Identify which cell holds the provided text, then report its [x, y] central coordinate. 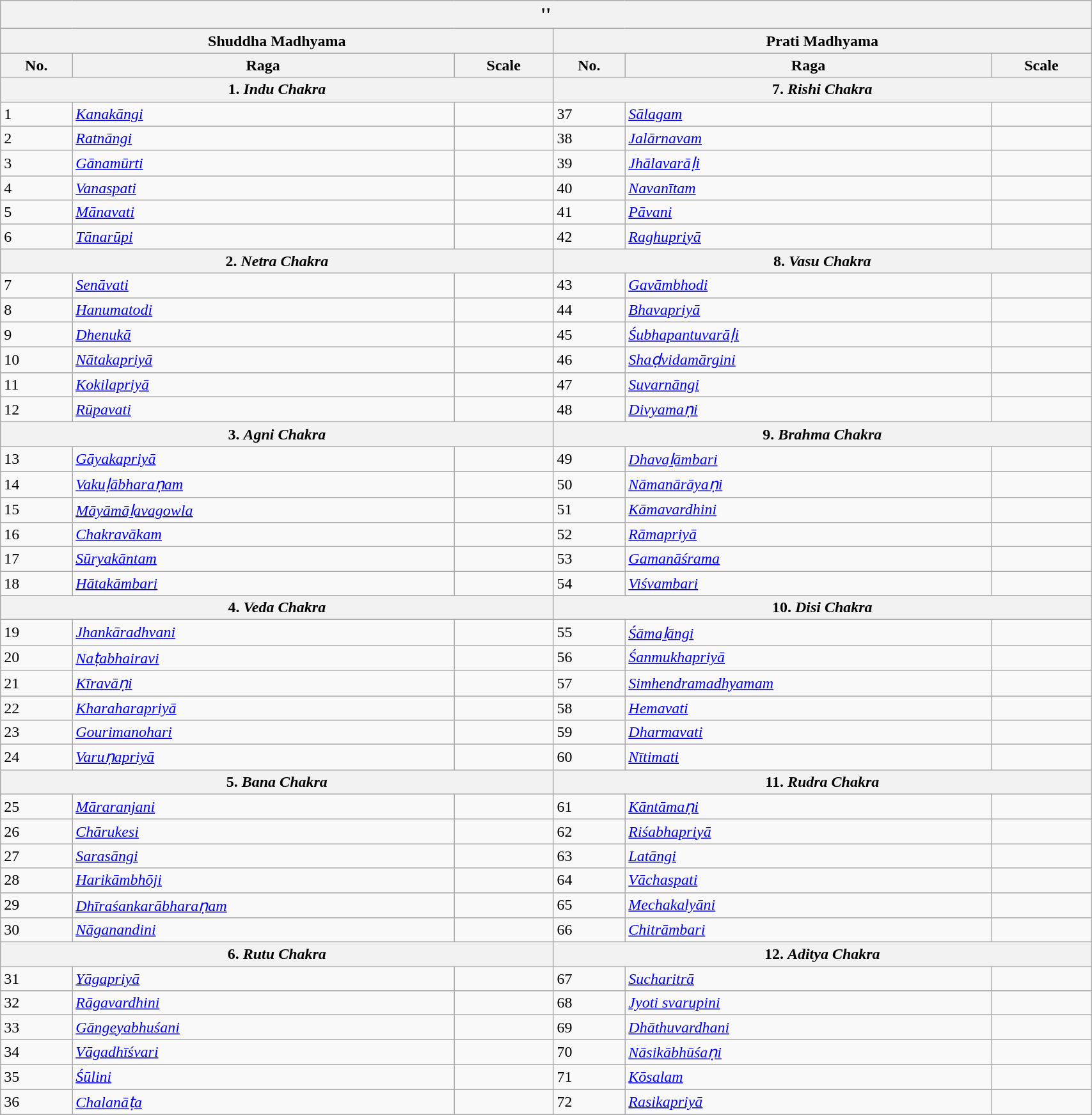
34 [36, 1052]
Kanakāngi [264, 114]
71 [589, 1077]
Prati Madhyama [823, 41]
17 [36, 559]
63 [589, 856]
35 [36, 1077]
58 [589, 708]
3. Agni Chakra [277, 434]
13 [36, 459]
39 [589, 163]
24 [36, 757]
48 [589, 409]
Gānamūrti [264, 163]
41 [589, 212]
60 [589, 757]
52 [589, 535]
32 [36, 1003]
Jyoti svarupini [809, 1003]
Yāgapriyā [264, 979]
Gāyakapriyā [264, 459]
Vāgadhīśvari [264, 1052]
61 [589, 807]
Jhankāradhvani [264, 633]
20 [36, 658]
12 [36, 409]
Vakuḷābharaṇam [264, 484]
Śubhapantuvarāḷi [809, 335]
15 [36, 510]
Kāntāmaṇi [809, 807]
Naṭabhairavi [264, 658]
Dhavaḻāmbari [809, 459]
Chalanāṭa [264, 1102]
38 [589, 138]
Nītimati [809, 757]
3 [36, 163]
6 [36, 237]
Rasikapriyā [809, 1102]
45 [589, 335]
26 [36, 832]
Mechakalyāni [809, 905]
Suvarnāngi [809, 384]
Jhālavarāḷi [809, 163]
47 [589, 384]
1 [36, 114]
Senāvati [264, 285]
8. Vasu Chakra [823, 261]
11 [36, 384]
23 [36, 732]
Nāmanārāyaṇi [809, 484]
46 [589, 360]
Māraranjani [264, 807]
Dhenukā [264, 335]
66 [589, 930]
67 [589, 979]
Kharaharapriyā [264, 708]
9 [36, 335]
6. Rutu Chakra [277, 954]
28 [36, 880]
Varuṇapriyā [264, 757]
22 [36, 708]
Gāngeyabhuśani [264, 1027]
49 [589, 459]
62 [589, 832]
27 [36, 856]
Śāmaḻāngi [809, 633]
Gavāmbhodi [809, 285]
Sarasāngi [264, 856]
Śanmukhapriyā [809, 658]
11. Rudra Chakra [823, 782]
4 [36, 188]
18 [36, 583]
Latāngi [809, 856]
Śūlini [264, 1077]
14 [36, 484]
Shaḍvidamārgini [809, 360]
Hanumatodi [264, 310]
Rūpavati [264, 409]
36 [36, 1102]
Mānavati [264, 212]
Jalārnavam [809, 138]
Shuddha Madhyama [277, 41]
4. Veda Chakra [277, 608]
Vanaspati [264, 188]
Harikāmbhōji [264, 880]
10 [36, 360]
1. Indu Chakra [277, 90]
42 [589, 237]
50 [589, 484]
Chakravākam [264, 535]
55 [589, 633]
10. Disi Chakra [823, 608]
33 [36, 1027]
'' [546, 15]
72 [589, 1102]
31 [36, 979]
68 [589, 1003]
30 [36, 930]
44 [589, 310]
54 [589, 583]
Kīravāṇi [264, 683]
Dhāthuvardhani [809, 1027]
Dharmavati [809, 732]
65 [589, 905]
12. Aditya Chakra [823, 954]
Gourimanohari [264, 732]
9. Brahma Chakra [823, 434]
53 [589, 559]
8 [36, 310]
16 [36, 535]
7. Rishi Chakra [823, 90]
56 [589, 658]
Ratnāngi [264, 138]
Gamanāśrama [809, 559]
5 [36, 212]
43 [589, 285]
37 [589, 114]
70 [589, 1052]
Māyāmāḻavagowla [264, 510]
Sālagam [809, 114]
Sūryakāntam [264, 559]
51 [589, 510]
Sucharitrā [809, 979]
2. Netra Chakra [277, 261]
5. Bana Chakra [277, 782]
Nāganandini [264, 930]
Kokilapriyā [264, 384]
Tānarūpi [264, 237]
Nātakapriyā [264, 360]
Nāsikābhūśaṇi [809, 1052]
Raghupriyā [809, 237]
64 [589, 880]
Rāmapriyā [809, 535]
25 [36, 807]
Rāgavardhini [264, 1003]
Pāvani [809, 212]
Bhavapriyā [809, 310]
Chārukesi [264, 832]
Vāchaspati [809, 880]
Viśvambari [809, 583]
59 [589, 732]
69 [589, 1027]
29 [36, 905]
57 [589, 683]
Simhendramadhyamam [809, 683]
Kōsalam [809, 1077]
Divyamaṇi [809, 409]
Hemavati [809, 708]
2 [36, 138]
Dhīraśankarābharaṇam [264, 905]
Hātakāmbari [264, 583]
40 [589, 188]
Navanītam [809, 188]
19 [36, 633]
7 [36, 285]
21 [36, 683]
Chitrāmbari [809, 930]
Kāmavardhini [809, 510]
Riśabhapriyā [809, 832]
